From the cell containing the given text, extract its center point as (x, y) coordinate. 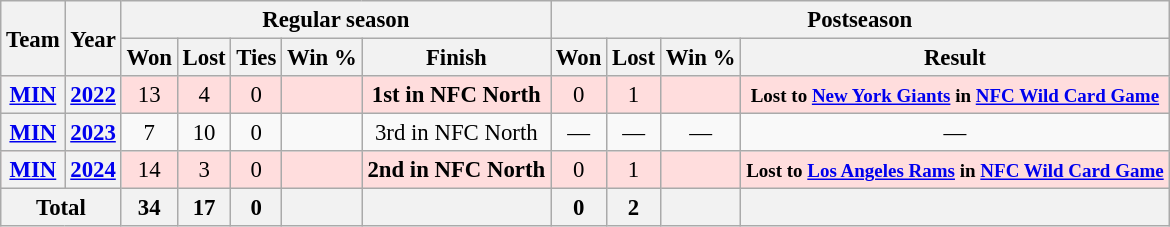
34 (149, 208)
3rd in NFC North (456, 133)
2022 (93, 95)
2024 (93, 170)
2 (634, 208)
Team (33, 38)
13 (149, 95)
1st in NFC North (456, 95)
Total (61, 208)
Ties (256, 58)
10 (204, 133)
Postseason (860, 20)
Result (955, 58)
Regular season (336, 20)
2nd in NFC North (456, 170)
Finish (456, 58)
Lost to New York Giants in NFC Wild Card Game (955, 95)
7 (149, 133)
Year (93, 38)
Lost to Los Angeles Rams in NFC Wild Card Game (955, 170)
17 (204, 208)
14 (149, 170)
4 (204, 95)
3 (204, 170)
2023 (93, 133)
